Scan for the cell matching the given text and deliver its (x, y) coordinate at center. 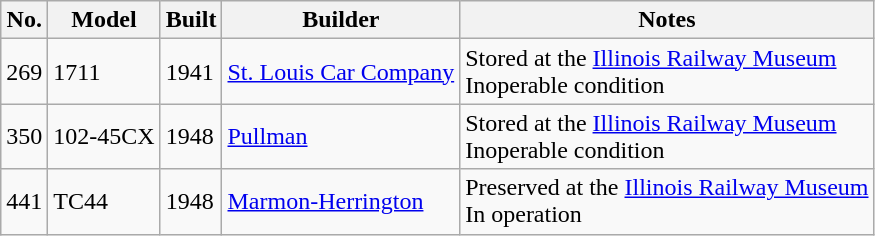
350 (24, 136)
Preserved at the Illinois Railway MuseumIn operation (667, 202)
1711 (104, 72)
102-45CX (104, 136)
269 (24, 72)
St. Louis Car Company (341, 72)
Builder (341, 20)
Pullman (341, 136)
Marmon-Herrington (341, 202)
Built (191, 20)
Model (104, 20)
Notes (667, 20)
1941 (191, 72)
No. (24, 20)
441 (24, 202)
TC44 (104, 202)
